Detect which cell encompasses the target text, then output its [x, y] center coordinate. 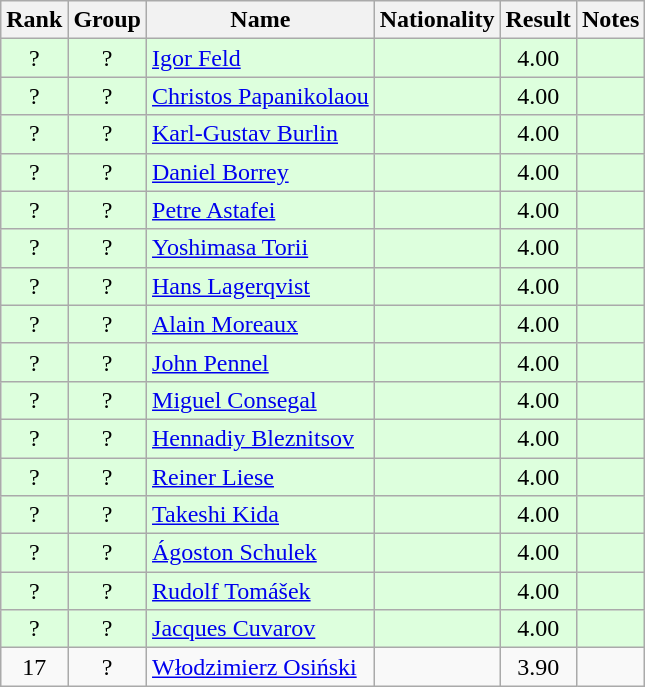
Yoshimasa Torii [261, 248]
Hans Lagerqvist [261, 286]
Daniel Borrey [261, 172]
Ágoston Schulek [261, 553]
Takeshi Kida [261, 515]
Włodzimierz Osiński [261, 667]
Alain Moreaux [261, 324]
John Pennel [261, 362]
Jacques Cuvarov [261, 629]
17 [34, 667]
Rank [34, 20]
Karl-Gustav Burlin [261, 134]
Petre Astafei [261, 210]
Igor Feld [261, 58]
Christos Papanikolaou [261, 96]
Name [261, 20]
Group [108, 20]
Miguel Consegal [261, 400]
Result [538, 20]
Nationality [437, 20]
Rudolf Tomášek [261, 591]
Reiner Liese [261, 477]
Notes [610, 20]
3.90 [538, 667]
Hennadiy Bleznitsov [261, 438]
